Provide the (x, y) coordinate of the cell's center where the given text is located.  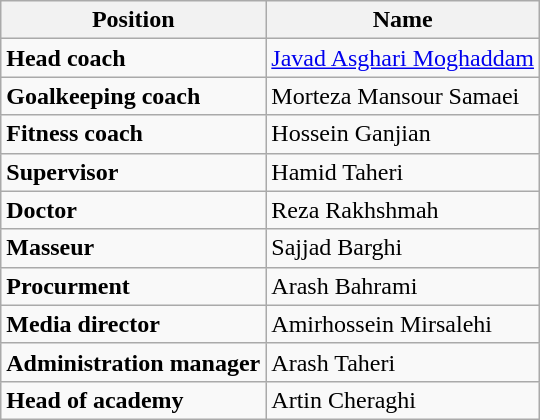
Supervisor (134, 172)
Head coach (134, 58)
Administration manager (134, 362)
Name (403, 20)
Goalkeeping coach (134, 96)
Javad Asghari Moghaddam (403, 58)
Hamid Taheri (403, 172)
Artin Cheraghi (403, 400)
Fitness coach (134, 134)
Amirhossein Mirsalehi (403, 324)
Morteza Mansour Samaei (403, 96)
Masseur (134, 248)
Reza Rakhshmah (403, 210)
Media director (134, 324)
Hossein Ganjian (403, 134)
Procurment (134, 286)
Head of academy (134, 400)
Arash Taheri (403, 362)
Sajjad Barghi (403, 248)
Doctor (134, 210)
Arash Bahrami (403, 286)
Position (134, 20)
